Identify which cell holds the provided text, then report its [x, y] central coordinate. 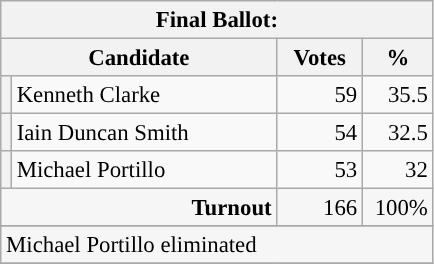
53 [320, 170]
Final Ballot: [217, 20]
Turnout [139, 208]
Kenneth Clarke [144, 95]
Votes [320, 58]
100% [398, 208]
Iain Duncan Smith [144, 133]
% [398, 58]
166 [320, 208]
Michael Portillo [144, 170]
54 [320, 133]
59 [320, 95]
Michael Portillo eliminated [217, 245]
Candidate [139, 58]
35.5 [398, 95]
32.5 [398, 133]
32 [398, 170]
